Capture the cell that displays the provided text and extract its [x, y] central coordinate. 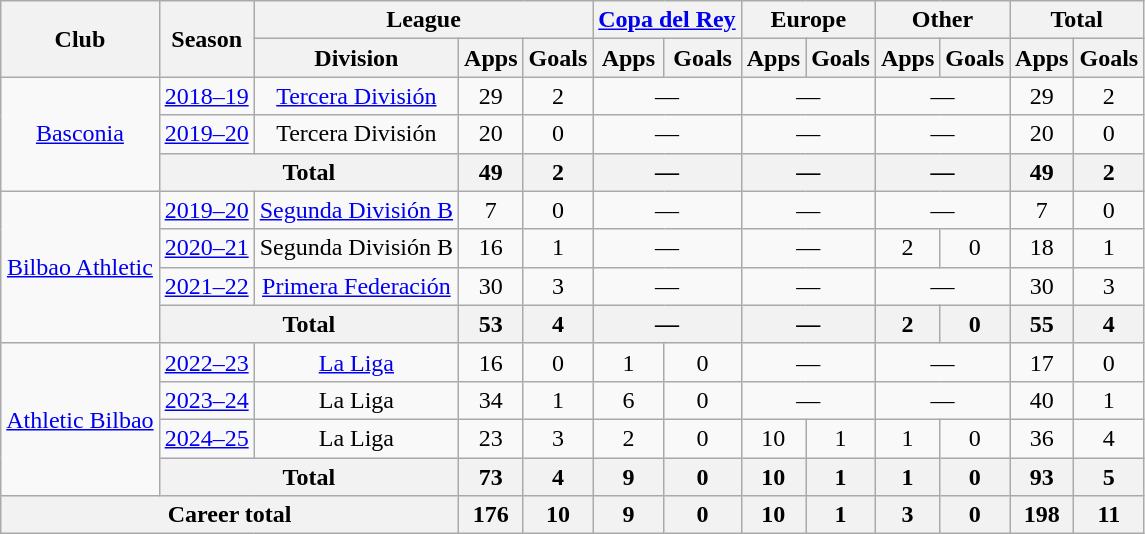
198 [1042, 515]
11 [1109, 515]
Division [356, 58]
Europe [808, 20]
2022–23 [206, 362]
55 [1042, 324]
Athletic Bilbao [80, 419]
Other [942, 20]
Basconia [80, 134]
36 [1042, 438]
Copa del Rey [667, 20]
2018–19 [206, 96]
Club [80, 39]
Bilbao Athletic [80, 267]
Career total [230, 515]
34 [491, 400]
2020–21 [206, 248]
League [424, 20]
176 [491, 515]
18 [1042, 248]
93 [1042, 477]
23 [491, 438]
6 [628, 400]
17 [1042, 362]
2021–22 [206, 286]
53 [491, 324]
73 [491, 477]
Season [206, 39]
2023–24 [206, 400]
2024–25 [206, 438]
40 [1042, 400]
5 [1109, 477]
Primera Federación [356, 286]
